Extract the (x, y) coordinate from the center of the cell holding the provided text.  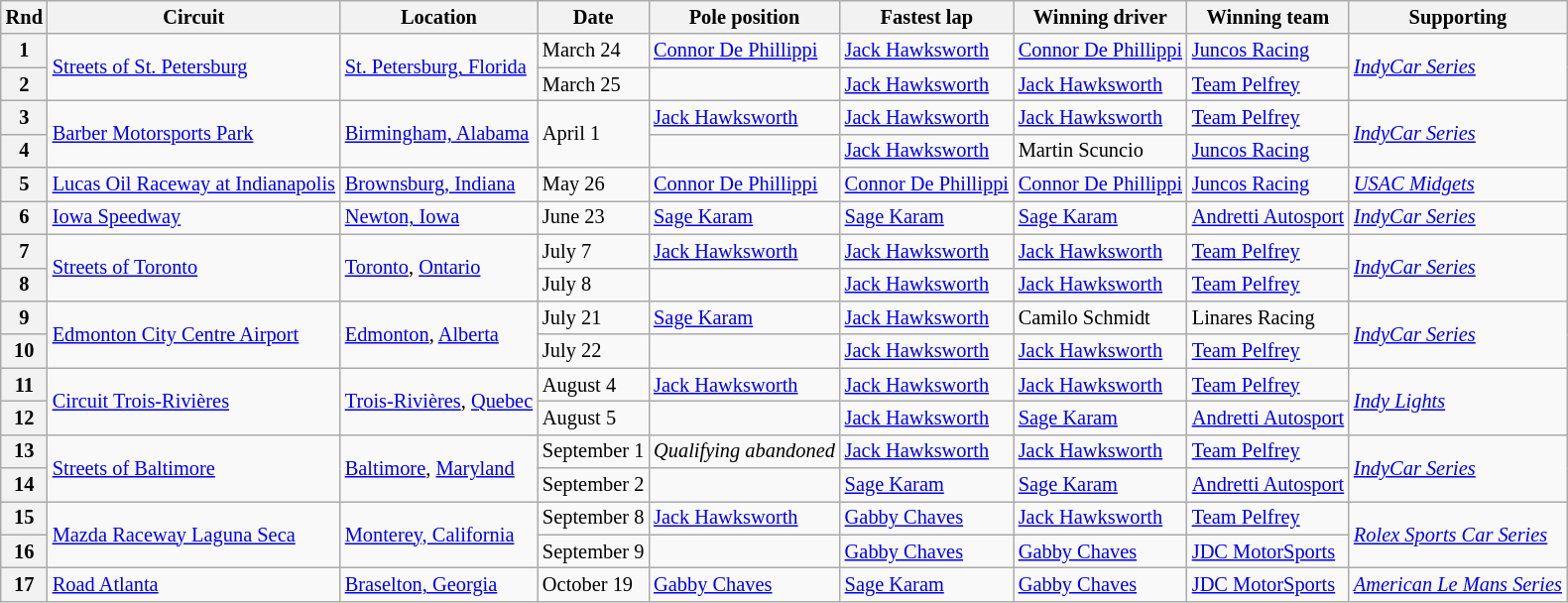
St. Petersburg, Florida (438, 67)
Location (438, 17)
Winning team (1267, 17)
8 (24, 285)
Streets of Toronto (194, 268)
Lucas Oil Raceway at Indianapolis (194, 184)
7 (24, 251)
Streets of St. Petersburg (194, 67)
Iowa Speedway (194, 217)
Winning driver (1101, 17)
April 1 (593, 133)
July 21 (593, 317)
Martin Scuncio (1101, 151)
1 (24, 51)
Baltimore, Maryland (438, 468)
October 19 (593, 584)
Camilo Schmidt (1101, 317)
13 (24, 451)
6 (24, 217)
10 (24, 351)
Monterey, California (438, 534)
15 (24, 518)
4 (24, 151)
Edmonton, Alberta (438, 333)
3 (24, 117)
Edmonton City Centre Airport (194, 333)
Circuit (194, 17)
11 (24, 385)
Indy Lights (1458, 401)
Braselton, Georgia (438, 584)
12 (24, 418)
9 (24, 317)
Rnd (24, 17)
Pole position (744, 17)
14 (24, 485)
Qualifying abandoned (744, 451)
Brownsburg, Indiana (438, 184)
March 25 (593, 84)
Trois-Rivières, Quebec (438, 401)
Circuit Trois-Rivières (194, 401)
Linares Racing (1267, 317)
Mazda Raceway Laguna Seca (194, 534)
August 4 (593, 385)
Supporting (1458, 17)
July 7 (593, 251)
Road Atlanta (194, 584)
17 (24, 584)
Birmingham, Alabama (438, 133)
Rolex Sports Car Series (1458, 534)
Date (593, 17)
5 (24, 184)
March 24 (593, 51)
Toronto, Ontario (438, 268)
16 (24, 551)
September 2 (593, 485)
August 5 (593, 418)
May 26 (593, 184)
Newton, Iowa (438, 217)
USAC Midgets (1458, 184)
September 9 (593, 551)
July 8 (593, 285)
Barber Motorsports Park (194, 133)
American Le Mans Series (1458, 584)
July 22 (593, 351)
2 (24, 84)
June 23 (593, 217)
September 1 (593, 451)
Fastest lap (926, 17)
Streets of Baltimore (194, 468)
September 8 (593, 518)
